Extract the [x, y] coordinate from the center of the cell holding the provided text.  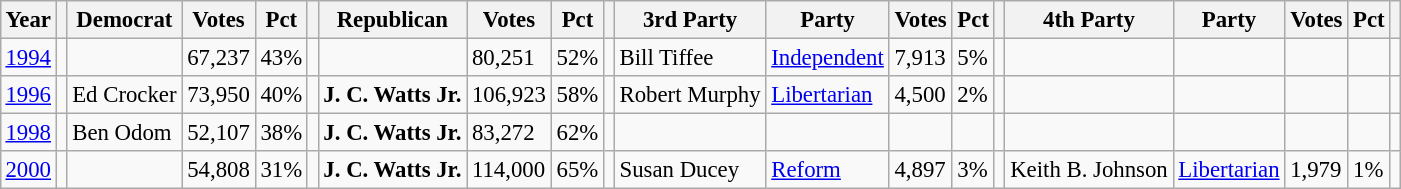
54,808 [218, 170]
Independent [828, 57]
5% [973, 57]
Bill Tiffee [690, 57]
31% [281, 170]
1% [1369, 170]
62% [577, 133]
73,950 [218, 95]
4,897 [920, 170]
38% [281, 133]
1,979 [1316, 170]
80,251 [510, 57]
4th Party [1089, 20]
3rd Party [690, 20]
2000 [28, 170]
3% [973, 170]
7,913 [920, 57]
Reform [828, 170]
83,272 [510, 133]
Robert Murphy [690, 95]
4,500 [920, 95]
65% [577, 170]
Year [28, 20]
40% [281, 95]
67,237 [218, 57]
Ed Crocker [124, 95]
52% [577, 57]
Ben Odom [124, 133]
58% [577, 95]
43% [281, 57]
114,000 [510, 170]
1996 [28, 95]
1998 [28, 133]
2% [973, 95]
Republican [392, 20]
52,107 [218, 133]
Democrat [124, 20]
Keith B. Johnson [1089, 170]
1994 [28, 57]
Susan Ducey [690, 170]
106,923 [510, 95]
